Scan for the cell matching the given text and deliver its (x, y) coordinate at center. 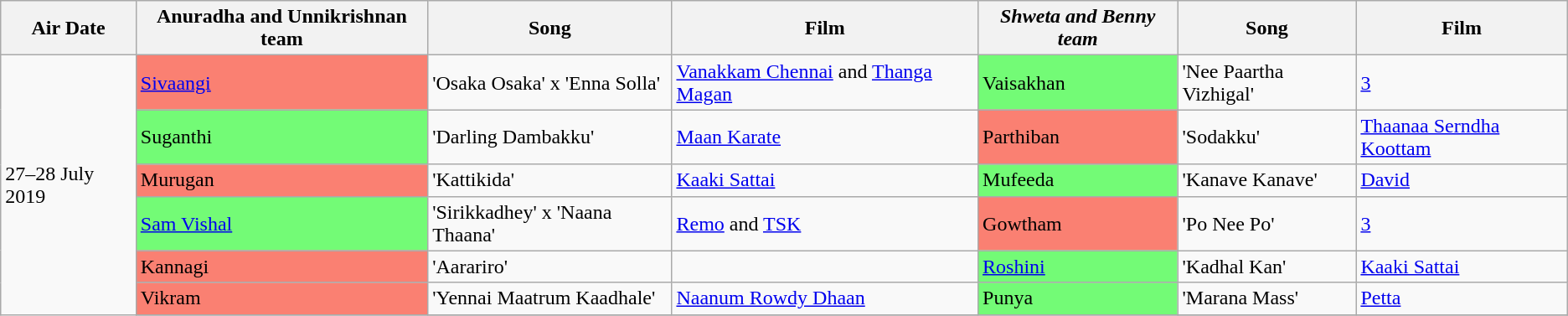
Parthiban (1078, 137)
Air Date (69, 28)
'Osaka Osaka' x 'Enna Solla' (549, 82)
Naanum Rowdy Dhaan (825, 298)
Murugan (281, 180)
Anuradha and Unnikrishnan team (281, 28)
'Kattikida' (549, 180)
Suganthi (281, 137)
'Sodakku' (1266, 137)
Maan Karate (825, 137)
'Aarariro' (549, 267)
Remo and TSK (825, 223)
David (1462, 180)
Gowtham (1078, 223)
Shweta and Benny team (1078, 28)
Petta (1462, 298)
'Kanave Kanave' (1266, 180)
Sivaangi (281, 82)
'Nee Paartha Vizhigal' (1266, 82)
Roshini (1078, 267)
'Darling Dambakku' (549, 137)
Kannagi (281, 267)
'Kadhal Kan' (1266, 267)
Vanakkam Chennai and Thanga Magan (825, 82)
27–28 July 2019 (69, 184)
Thaanaa Serndha Koottam (1462, 137)
'Po Nee Po' (1266, 223)
Vaisakhan (1078, 82)
Mufeeda (1078, 180)
Vikram (281, 298)
Punya (1078, 298)
Sam Vishal (281, 223)
'Sirikkadhey' x 'Naana Thaana' (549, 223)
'Marana Mass' (1266, 298)
'Yennai Maatrum Kaadhale' (549, 298)
